Provide the (x, y) coordinate of the cell's center where the given text is located.  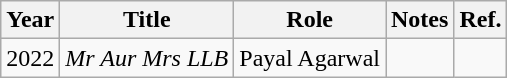
Payal Agarwal (310, 58)
Mr Aur Mrs LLB (147, 58)
2022 (30, 58)
Ref. (480, 20)
Year (30, 20)
Notes (420, 20)
Role (310, 20)
Title (147, 20)
